Provide the (x, y) coordinate of the cell's center where the given text is located.  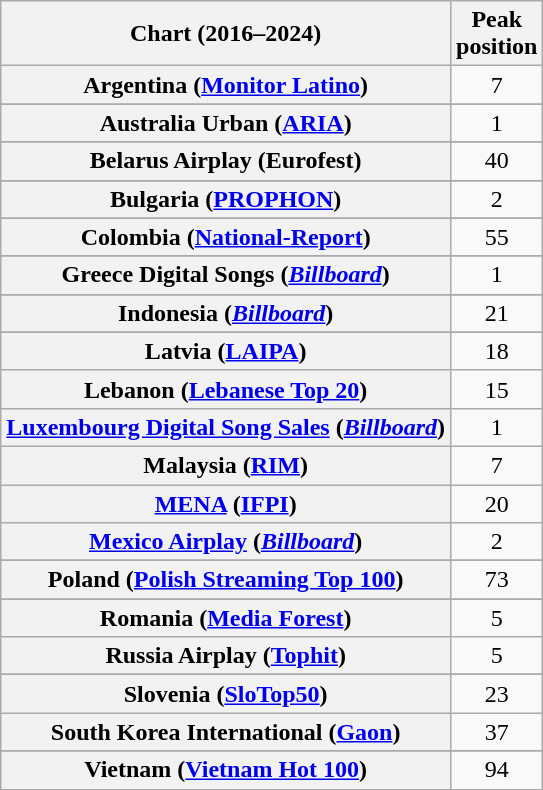
Slovenia (SloTop50) (226, 694)
Chart (2016–2024) (226, 34)
40 (497, 161)
MENA (IFPI) (226, 503)
Belarus Airplay (Eurofest) (226, 161)
Argentina (Monitor Latino) (226, 85)
Mexico Airplay (Billboard) (226, 542)
37 (497, 732)
Luxembourg Digital Song Sales (Billboard) (226, 427)
Indonesia (Billboard) (226, 313)
Poland (Polish Streaming Top 100) (226, 580)
Australia Urban (ARIA) (226, 123)
Malaysia (RIM) (226, 465)
Romania (Media Forest) (226, 618)
Colombia (National-Report) (226, 237)
Greece Digital Songs (Billboard) (226, 275)
73 (497, 580)
Latvia (LAIPA) (226, 351)
21 (497, 313)
20 (497, 503)
15 (497, 389)
Vietnam (Vietnam Hot 100) (226, 770)
55 (497, 237)
18 (497, 351)
South Korea International (Gaon) (226, 732)
Peak position (497, 34)
Lebanon (Lebanese Top 20) (226, 389)
Bulgaria (PROPHON) (226, 199)
23 (497, 694)
94 (497, 770)
Russia Airplay (Tophit) (226, 656)
